From the cell containing the given text, extract its center point as (X, Y) coordinate. 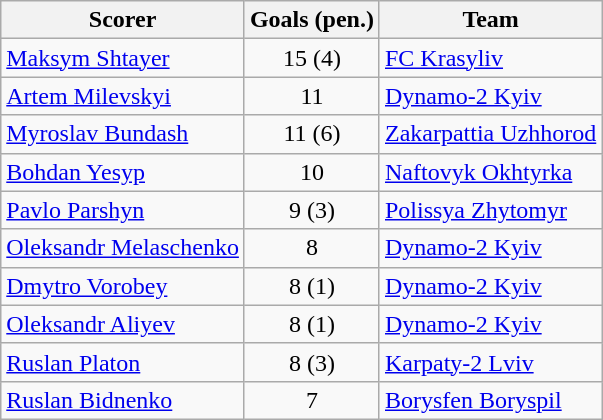
10 (312, 172)
Ruslan Platon (123, 362)
Bohdan Yesyp (123, 172)
Zakarpattia Uzhhorod (490, 134)
Pavlo Parshyn (123, 210)
Oleksandr Aliyev (123, 324)
Borysfen Boryspil (490, 400)
Dmytro Vorobey (123, 286)
11 (312, 96)
Ruslan Bidnenko (123, 400)
Myroslav Bundash (123, 134)
Maksym Shtayer (123, 58)
7 (312, 400)
Scorer (123, 20)
Oleksandr Melaschenko (123, 248)
9 (3) (312, 210)
Polissya Zhytomyr (490, 210)
Karpaty-2 Lviv (490, 362)
Goals (pen.) (312, 20)
Team (490, 20)
Naftovyk Okhtyrka (490, 172)
11 (6) (312, 134)
Artem Milevskyi (123, 96)
8 (312, 248)
15 (4) (312, 58)
8 (3) (312, 362)
FC Krasyliv (490, 58)
